For the text-containing cell, return its midpoint in [X, Y] coordinate format. 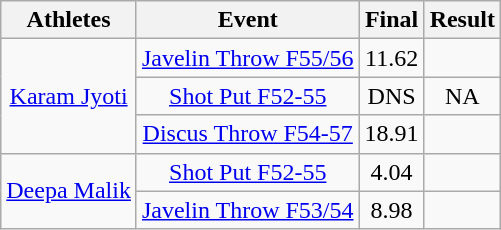
Discus Throw F54-57 [248, 134]
8.98 [392, 210]
Athletes [69, 20]
Karam Jyoti [69, 96]
Event [248, 20]
Javelin Throw F53/54 [248, 210]
Final [392, 20]
Deepa Malik [69, 191]
18.91 [392, 134]
DNS [392, 96]
4.04 [392, 172]
NA [462, 96]
Result [462, 20]
Javelin Throw F55/56 [248, 58]
11.62 [392, 58]
